Search for the cell housing the specified text and yield its (X, Y) center coordinate. 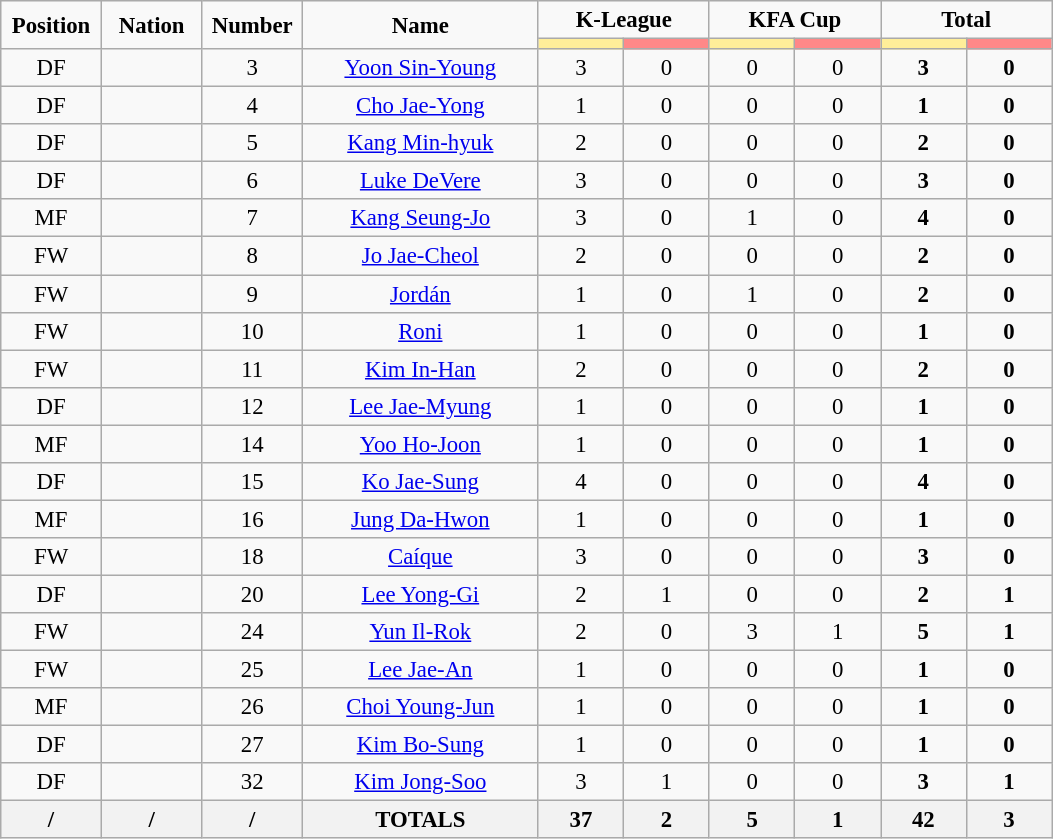
10 (252, 331)
25 (252, 670)
7 (252, 219)
16 (252, 519)
Lee Jae-Myung (421, 406)
42 (923, 820)
9 (252, 294)
Luke DeVere (421, 181)
Nation (152, 25)
37 (581, 820)
Kim Bo-Sung (421, 745)
KFA Cup (794, 20)
Choi Young-Jun (421, 707)
11 (252, 369)
32 (252, 782)
Kang Seung-Jo (421, 219)
18 (252, 557)
14 (252, 444)
Jung Da-Hwon (421, 519)
Jo Jae-Cheol (421, 256)
8 (252, 256)
12 (252, 406)
Cho Jae-Yong (421, 106)
Lee Jae-An (421, 670)
Position (52, 25)
Lee Yong-Gi (421, 594)
Yoon Sin-Young (421, 68)
Jordán (421, 294)
Caíque (421, 557)
15 (252, 482)
Kim Jong-Soo (421, 782)
Roni (421, 331)
24 (252, 632)
Number (252, 25)
Kang Min-hyuk (421, 143)
26 (252, 707)
Yoo Ho-Joon (421, 444)
Ko Jae-Sung (421, 482)
Yun Il-Rok (421, 632)
6 (252, 181)
Total (966, 20)
K-League (624, 20)
27 (252, 745)
Kim In-Han (421, 369)
20 (252, 594)
Name (421, 25)
TOTALS (421, 820)
